From the cell containing the given text, extract its center point as (x, y) coordinate. 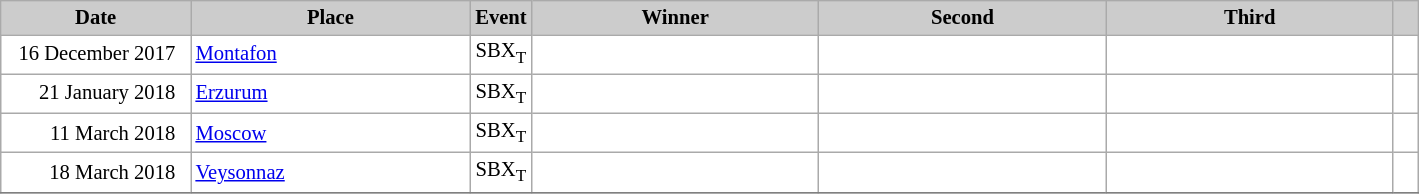
11 March 2018 (96, 132)
Second (962, 17)
Veysonnaz (330, 172)
Place (330, 17)
Erzurum (330, 94)
Moscow (330, 132)
21 January 2018 (96, 94)
18 March 2018 (96, 172)
Event (500, 17)
Winner (676, 17)
Montafon (330, 54)
Date (96, 17)
Third (1250, 17)
16 December 2017 (96, 54)
